Pinpoint the cell where the given text exists, returning its (x, y) midpoint coordinate. 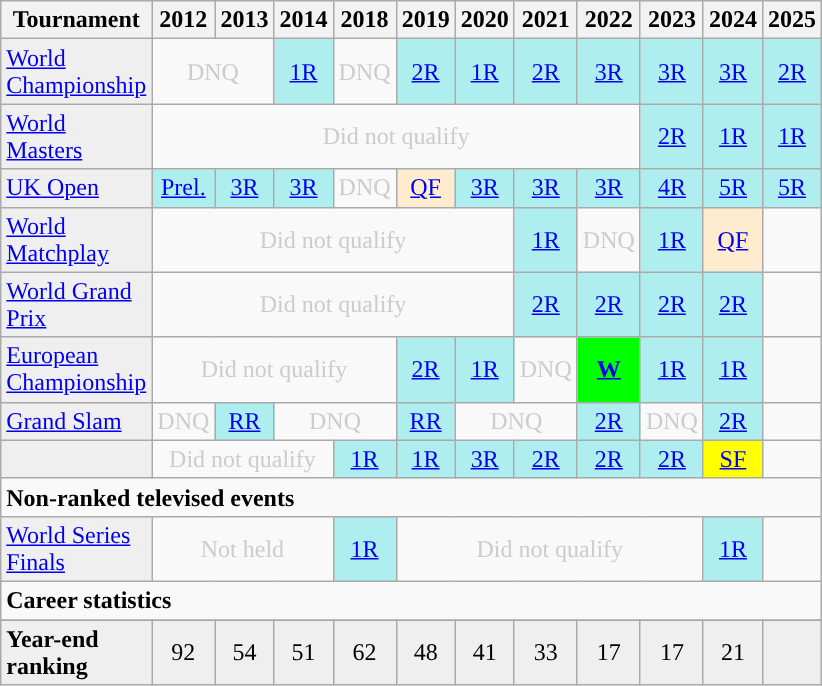
62 (364, 652)
Year-end ranking (76, 652)
2012 (184, 20)
European Championship (76, 370)
World Grand Prix (76, 304)
Career statistics (412, 600)
Non-ranked televised events (412, 497)
2020 (484, 20)
W (608, 370)
92 (184, 652)
2013 (244, 20)
World Series Finals (76, 548)
2025 (792, 20)
Prel. (184, 188)
World Championship (76, 72)
2019 (426, 20)
World Masters (76, 136)
51 (304, 652)
Grand Slam (76, 421)
2014 (304, 20)
SF (732, 459)
33 (546, 652)
2021 (546, 20)
41 (484, 652)
Tournament (76, 20)
21 (732, 652)
2023 (672, 20)
54 (244, 652)
Not held (242, 548)
2018 (364, 20)
2022 (608, 20)
UK Open (76, 188)
4R (672, 188)
48 (426, 652)
World Matchplay (76, 240)
2024 (732, 20)
